From the cell containing the given text, extract its center point as (X, Y) coordinate. 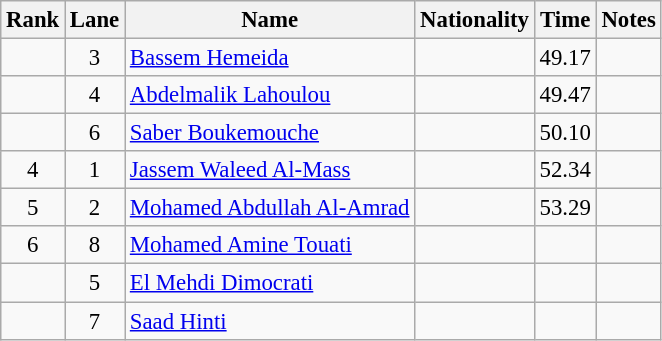
8 (95, 245)
2 (95, 208)
Saad Hinti (270, 321)
49.47 (565, 95)
Lane (95, 20)
1 (95, 170)
El Mehdi Dimocrati (270, 283)
Abdelmalik Lahoulou (270, 95)
Notes (628, 20)
Mohamed Amine Touati (270, 245)
7 (95, 321)
3 (95, 58)
Bassem Hemeida (270, 58)
49.17 (565, 58)
52.34 (565, 170)
Rank (33, 20)
Jassem Waleed Al-Mass (270, 170)
Name (270, 20)
Saber Boukemouche (270, 133)
Mohamed Abdullah Al-Amrad (270, 208)
50.10 (565, 133)
Nationality (474, 20)
Time (565, 20)
53.29 (565, 208)
